Scan for the cell matching the given text and deliver its [x, y] coordinate at center. 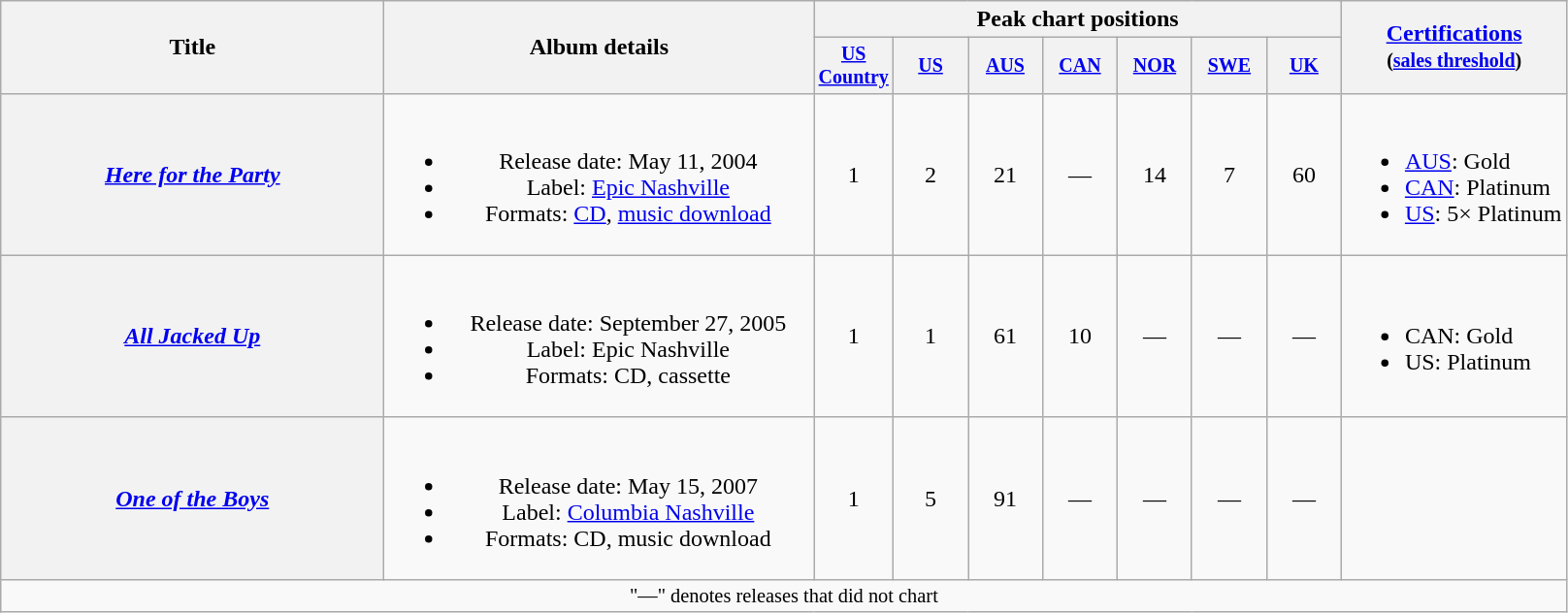
Here for the Party [192, 175]
SWE [1228, 66]
Peak chart positions [1077, 19]
Title [192, 48]
"—" denotes releases that did not chart [784, 596]
Certifications(sales threshold) [1454, 48]
Release date: May 15, 2007Label: Columbia NashvilleFormats: CD, music download [600, 499]
Release date: September 27, 2005Label: Epic NashvilleFormats: CD, cassette [600, 336]
One of the Boys [192, 499]
CAN [1079, 66]
UK [1304, 66]
7 [1228, 175]
NOR [1155, 66]
61 [1005, 336]
2 [931, 175]
All Jacked Up [192, 336]
US [931, 66]
CAN: GoldUS: Platinum [1454, 336]
14 [1155, 175]
91 [1005, 499]
10 [1079, 336]
Release date: May 11, 2004Label: Epic NashvilleFormats: CD, music download [600, 175]
Album details [600, 48]
AUS: GoldCAN: PlatinumUS: 5× Platinum [1454, 175]
US Country [854, 66]
AUS [1005, 66]
5 [931, 499]
60 [1304, 175]
21 [1005, 175]
